From the cell containing the given text, extract its center point as (x, y) coordinate. 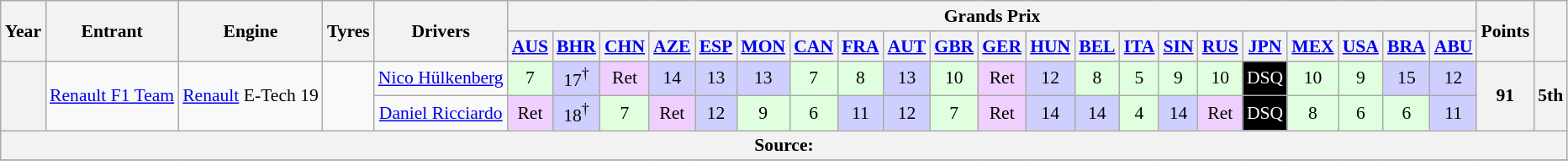
AUT (907, 46)
18† (577, 113)
SIN (1178, 46)
CHN (625, 46)
17† (577, 78)
Entrant (112, 30)
ESP (716, 46)
Renault E-Tech 19 (251, 96)
Tyres (348, 30)
FRA (860, 46)
5 (1140, 78)
ITA (1140, 46)
AZE (673, 46)
Nico Hülkenberg (441, 78)
Engine (251, 30)
MON (763, 46)
RUS (1221, 46)
91 (1505, 96)
ABU (1454, 46)
Daniel Ricciardo (441, 113)
USA (1360, 46)
MEX (1312, 46)
JPN (1264, 46)
CAN (814, 46)
Renault F1 Team (112, 96)
GER (1002, 46)
Grands Prix (992, 16)
Source: (784, 146)
Year (24, 30)
4 (1140, 113)
5th (1550, 96)
BRA (1407, 46)
HUN (1050, 46)
Drivers (441, 30)
GBR (953, 46)
15 (1407, 78)
AUS (530, 46)
BEL (1096, 46)
Points (1505, 30)
BHR (577, 46)
